Identify which cell holds the provided text, then report its [X, Y] central coordinate. 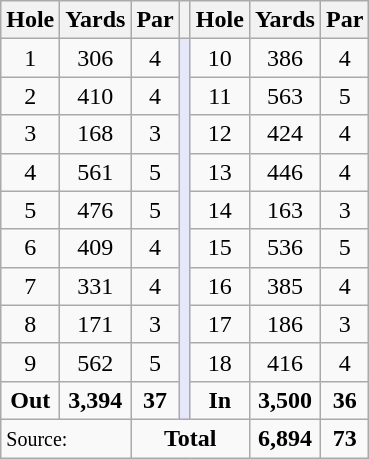
163 [284, 210]
6,894 [284, 438]
In [220, 400]
14 [220, 210]
2 [30, 96]
Source: [66, 438]
424 [284, 134]
Out [30, 400]
563 [284, 96]
11 [220, 96]
15 [220, 248]
168 [96, 134]
331 [96, 286]
16 [220, 286]
10 [220, 58]
18 [220, 362]
410 [96, 96]
3,394 [96, 400]
6 [30, 248]
385 [284, 286]
561 [96, 172]
306 [96, 58]
562 [96, 362]
13 [220, 172]
73 [344, 438]
8 [30, 324]
416 [284, 362]
446 [284, 172]
12 [220, 134]
7 [30, 286]
37 [155, 400]
186 [284, 324]
409 [96, 248]
Total [190, 438]
171 [96, 324]
536 [284, 248]
9 [30, 362]
17 [220, 324]
476 [96, 210]
3,500 [284, 400]
36 [344, 400]
1 [30, 58]
386 [284, 58]
